For the text-containing cell, return its midpoint in [x, y] coordinate format. 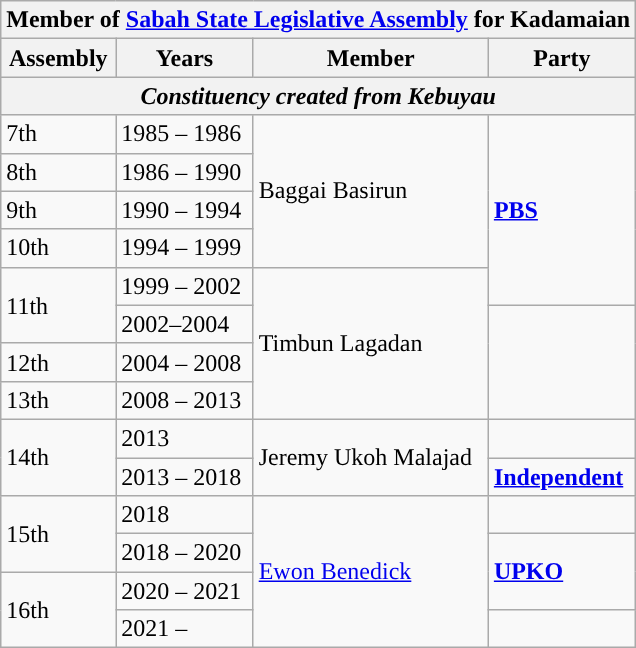
Constituency created from Kebuyau [318, 96]
Years [184, 58]
12th [58, 362]
1990 – 1994 [184, 210]
Assembly [58, 58]
9th [58, 210]
2004 – 2008 [184, 362]
Ewon Benedick [370, 572]
2013 [184, 438]
Member of Sabah State Legislative Assembly for Kadamaian [318, 20]
Independent [562, 477]
8th [58, 172]
1999 – 2002 [184, 286]
13th [58, 400]
1994 – 1999 [184, 248]
15th [58, 534]
2021 – [184, 629]
2020 – 2021 [184, 591]
1985 – 1986 [184, 134]
PBS [562, 210]
2018 – 2020 [184, 553]
1986 – 1990 [184, 172]
Baggai Basirun [370, 191]
7th [58, 134]
Jeremy Ukoh Malajad [370, 457]
UPKO [562, 572]
Timbun Lagadan [370, 343]
2008 – 2013 [184, 400]
14th [58, 457]
11th [58, 305]
2018 [184, 515]
16th [58, 610]
Party [562, 58]
Member [370, 58]
2013 – 2018 [184, 477]
2002–2004 [184, 324]
10th [58, 248]
